Find where the given text appears and provide that cell's center as [X, Y] coordinate. 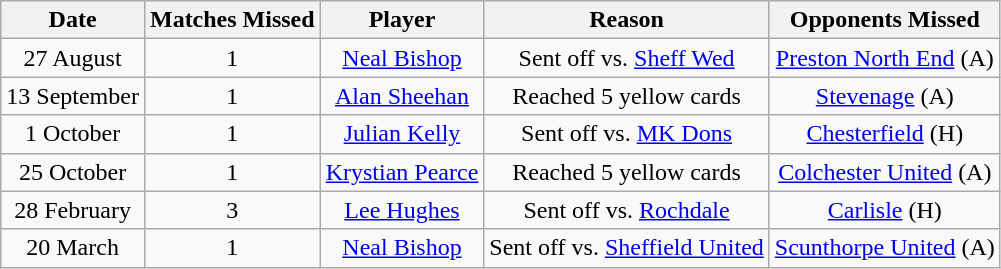
Stevenage (A) [884, 96]
Sent off vs. MK Dons [626, 134]
Lee Hughes [402, 210]
Carlisle (H) [884, 210]
Preston North End (A) [884, 58]
27 August [73, 58]
Opponents Missed [884, 20]
Krystian Pearce [402, 172]
Scunthorpe United (A) [884, 248]
3 [232, 210]
Alan Sheehan [402, 96]
Date [73, 20]
Sent off vs. Sheff Wed [626, 58]
Chesterfield (H) [884, 134]
Colchester United (A) [884, 172]
13 September [73, 96]
Sent off vs. Rochdale [626, 210]
20 March [73, 248]
Sent off vs. Sheffield United [626, 248]
Player [402, 20]
1 October [73, 134]
Reason [626, 20]
Matches Missed [232, 20]
Julian Kelly [402, 134]
28 February [73, 210]
25 October [73, 172]
